Detect which cell encompasses the target text, then output its [X, Y] center coordinate. 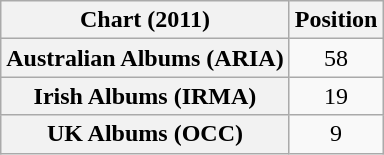
19 [336, 96]
Australian Albums (ARIA) [145, 58]
Position [336, 20]
UK Albums (OCC) [145, 134]
9 [336, 134]
58 [336, 58]
Irish Albums (IRMA) [145, 96]
Chart (2011) [145, 20]
